Pinpoint the cell where the given text exists, returning its [x, y] midpoint coordinate. 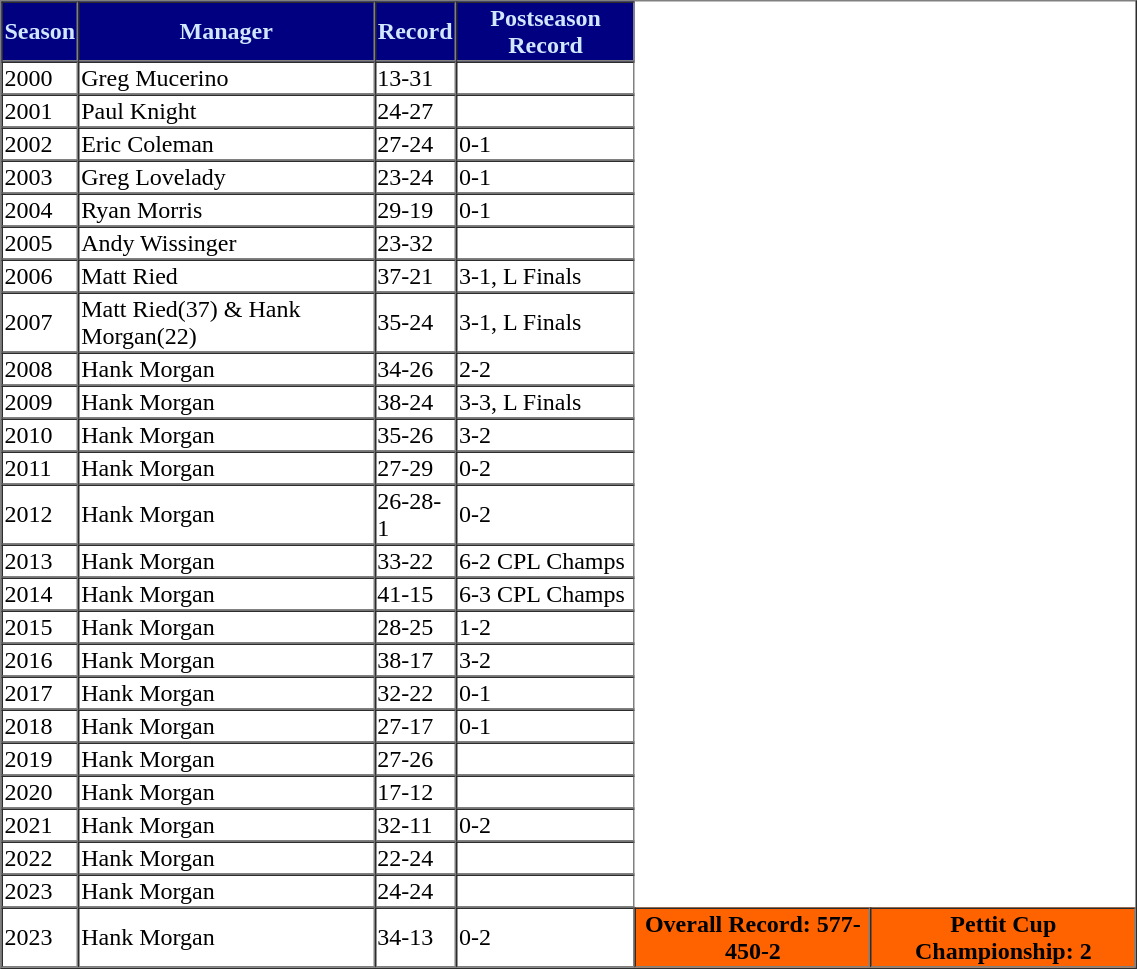
2018 [40, 726]
2015 [40, 626]
Greg Lovelady [226, 176]
Overall Record: 577-450-2 [752, 938]
2003 [40, 176]
6-3 CPL Champs [546, 594]
2008 [40, 368]
2006 [40, 276]
2002 [40, 144]
Greg Mucerino [226, 78]
27-17 [415, 726]
Matt Ried [226, 276]
22-24 [415, 858]
34-13 [415, 938]
2001 [40, 110]
1-2 [546, 626]
24-24 [415, 890]
23-32 [415, 242]
Manager [226, 32]
28-25 [415, 626]
38-24 [415, 402]
41-15 [415, 594]
2-2 [546, 368]
2020 [40, 792]
2011 [40, 468]
27-29 [415, 468]
2021 [40, 824]
2005 [40, 242]
34-26 [415, 368]
32-11 [415, 824]
38-17 [415, 660]
Andy Wissinger [226, 242]
32-22 [415, 692]
Pettit Cup Championship: 2 [1004, 938]
6-2 CPL Champs [546, 560]
2004 [40, 210]
Matt Ried(37) & Hank Morgan(22) [226, 322]
2009 [40, 402]
Record [415, 32]
2017 [40, 692]
2007 [40, 322]
37-21 [415, 276]
2013 [40, 560]
2014 [40, 594]
2010 [40, 434]
13-31 [415, 78]
Eric Coleman [226, 144]
2012 [40, 514]
Season [40, 32]
35-26 [415, 434]
24-27 [415, 110]
33-22 [415, 560]
29-19 [415, 210]
23-24 [415, 176]
2016 [40, 660]
27-24 [415, 144]
2019 [40, 758]
Postseason Record [546, 32]
2022 [40, 858]
26-28-1 [415, 514]
Ryan Morris [226, 210]
2000 [40, 78]
27-26 [415, 758]
3-3, L Finals [546, 402]
Paul Knight [226, 110]
17-12 [415, 792]
35-24 [415, 322]
